Capture the cell that displays the provided text and extract its [x, y] central coordinate. 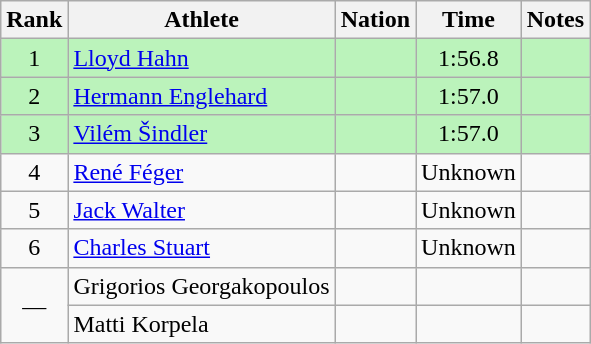
Rank [34, 20]
Notes [555, 20]
Nation [375, 20]
Athlete [202, 20]
5 [34, 210]
Jack Walter [202, 210]
1:56.8 [469, 58]
1 [34, 58]
3 [34, 134]
2 [34, 96]
Grigorios Georgakopoulos [202, 286]
— [34, 305]
Matti Korpela [202, 324]
Hermann Englehard [202, 96]
René Féger [202, 172]
Lloyd Hahn [202, 58]
4 [34, 172]
Vilém Šindler [202, 134]
Charles Stuart [202, 248]
Time [469, 20]
6 [34, 248]
